Return the [x, y] coordinate for the center point of the cell that contains the specified text.  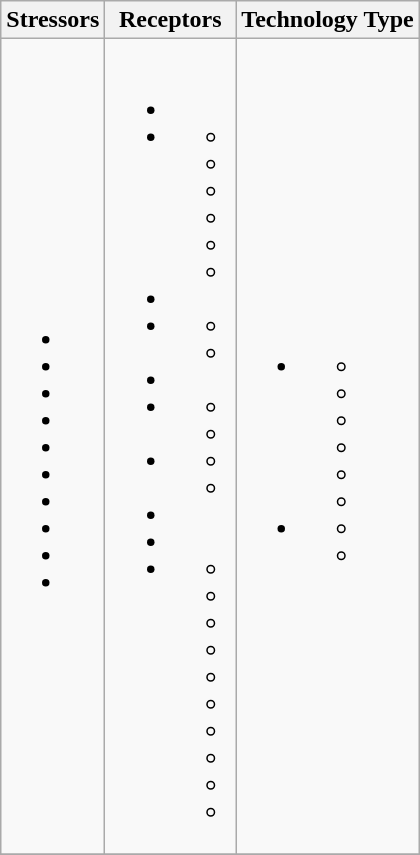
Receptors [170, 20]
Technology Type [328, 20]
Stressors [53, 20]
